For the text-containing cell, return its midpoint in [X, Y] coordinate format. 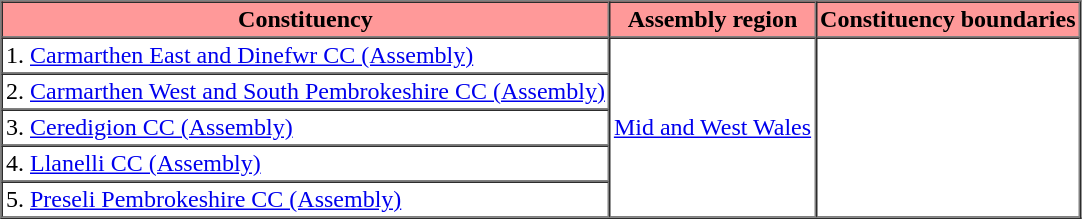
4. Llanelli CC (Assembly) [306, 164]
1. Carmarthen East and Dinefwr CC (Assembly) [306, 56]
5. Preseli Pembrokeshire CC (Assembly) [306, 200]
Mid and West Wales [712, 128]
Assembly region [712, 20]
3. Ceredigion CC (Assembly) [306, 128]
Constituency [306, 20]
2. Carmarthen West and South Pembrokeshire CC (Assembly) [306, 92]
Constituency boundaries [948, 20]
